Determine the (X, Y) coordinate at the center of the cell enclosing the given text.  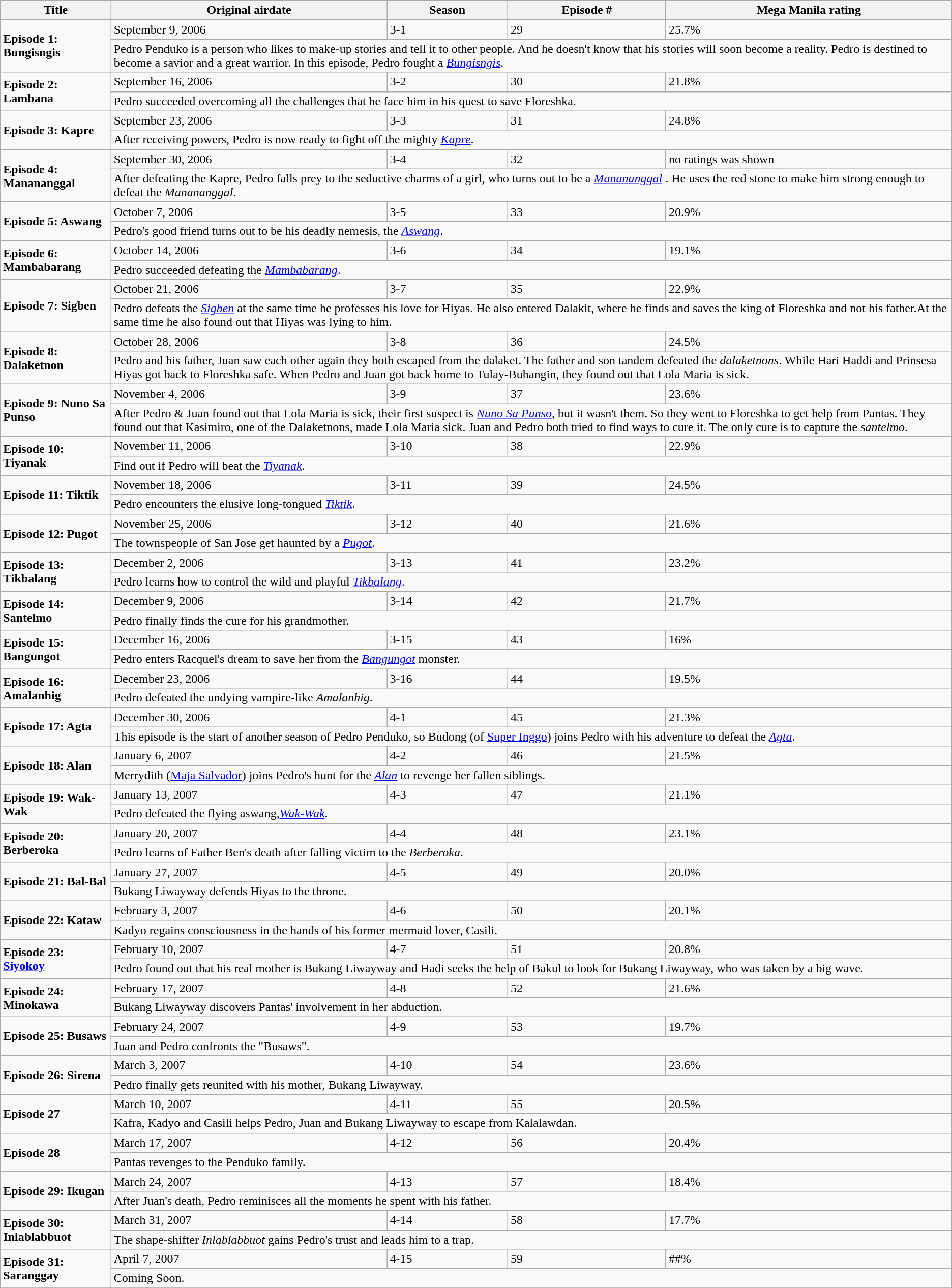
20.5% (809, 1104)
58 (587, 1220)
December 30, 2006 (249, 717)
October 14, 2006 (249, 250)
3-12 (448, 524)
Episode 31: Saranggay (56, 1269)
25.7% (809, 29)
Episode 2: Lambana (56, 91)
3-9 (448, 394)
4-5 (448, 872)
3-13 (448, 562)
29 (587, 29)
March 17, 2007 (249, 1143)
19.7% (809, 1027)
January 27, 2007 (249, 872)
19.5% (809, 679)
4-11 (448, 1104)
3-3 (448, 120)
January 20, 2007 (249, 833)
February 17, 2007 (249, 988)
4-4 (448, 833)
Pedro found out that his real mother is Bukang Liwayway and Hadi seeks the help of Bakul to look for Bukang Liwayway, who was taken by a big wave. (531, 969)
3-14 (448, 601)
45 (587, 717)
Juan and Pedro confronts the "Busaws". (531, 1046)
20.4% (809, 1143)
Episode 18: Alan (56, 765)
Pedro succeeded defeating the Mambabarang. (531, 270)
36 (587, 342)
February 24, 2007 (249, 1027)
September 9, 2006 (249, 29)
4-14 (448, 1220)
3-5 (448, 211)
Episode 11: Tiktik (56, 495)
Episode 23: Siyokoy (56, 959)
February 10, 2007 (249, 949)
3-11 (448, 485)
Episode 15: Bangungot (56, 650)
21.3% (809, 717)
Episode # (587, 10)
17.7% (809, 1220)
3-4 (448, 159)
30 (587, 82)
After receiving powers, Pedro is now ready to fight off the mighty Kapre. (531, 140)
Episode 19: Wak-Wak (56, 804)
January 6, 2007 (249, 756)
4-12 (448, 1143)
24.8% (809, 120)
After Juan's death, Pedro reminisces all the moments he spent with his father. (531, 1201)
Kafra, Kadyo and Casili helps Pedro, Juan and Bukang Liwayway to escape from Kalalawdan. (531, 1123)
33 (587, 211)
4-6 (448, 910)
Bukang Liwayway discovers Pantas' involvement in her abduction. (531, 1007)
Episode 28 (56, 1152)
40 (587, 524)
19.1% (809, 250)
Pedro encounters the elusive long-tongued Tiktik. (531, 504)
December 16, 2006 (249, 640)
55 (587, 1104)
46 (587, 756)
October 7, 2006 (249, 211)
43 (587, 640)
Pedro learns how to control the wild and playful Tikbalang. (531, 581)
20.1% (809, 910)
53 (587, 1027)
November 4, 2006 (249, 394)
Pedro succeeded overcoming all the challenges that he face him in his quest to save Floreshka. (531, 101)
18.4% (809, 1181)
23.2% (809, 562)
3-2 (448, 82)
Episode 1: Bungisngis (56, 46)
38 (587, 446)
Episode 24: Minokawa (56, 998)
December 2, 2006 (249, 562)
Merrydith (Maja Salvador) joins Pedro's hunt for the Alan to revenge her fallen siblings. (531, 775)
February 3, 2007 (249, 910)
4-15 (448, 1259)
Pedro's good friend turns out to be his deadly nemesis, the Aswang. (531, 231)
21.1% (809, 794)
This episode is the start of another season of Pedro Penduko, so Budong (of Super Inggo) joins Pedro with his adventure to defeat the Agta. (531, 737)
The townspeople of San Jose get haunted by a Pugot. (531, 543)
Episode 14: Santelmo (56, 610)
Episode 27 (56, 1114)
51 (587, 949)
4-8 (448, 988)
Bukang Liwayway defends Hiyas to the throne. (531, 891)
56 (587, 1143)
42 (587, 601)
57 (587, 1181)
Episode 21: Bal-Bal (56, 881)
September 30, 2006 (249, 159)
October 21, 2006 (249, 289)
Episode 5: Aswang (56, 221)
54 (587, 1065)
39 (587, 485)
3-7 (448, 289)
Episode 9: Nuno Sa Punso (56, 411)
Pedro finally gets reunited with his mother, Bukang Liwayway. (531, 1085)
20.9% (809, 211)
59 (587, 1259)
Episode 6: Mambabarang (56, 260)
4-3 (448, 794)
20.0% (809, 872)
49 (587, 872)
Kadyo regains consciousness in the hands of his former mermaid lover, Casili. (531, 930)
Original airdate (249, 10)
3-15 (448, 640)
March 31, 2007 (249, 1220)
3-1 (448, 29)
4-2 (448, 756)
Mega Manila rating (809, 10)
March 10, 2007 (249, 1104)
32 (587, 159)
4-9 (448, 1027)
Coming Soon. (531, 1278)
March 24, 2007 (249, 1181)
Episode 22: Kataw (56, 920)
March 3, 2007 (249, 1065)
52 (587, 988)
Pedro defeated the flying aswang,Wak-Wak. (531, 814)
4-10 (448, 1065)
34 (587, 250)
September 23, 2006 (249, 120)
November 25, 2006 (249, 524)
Pantas revenges to the Penduko family. (531, 1162)
Episode 3: Kapre (56, 130)
November 18, 2006 (249, 485)
3-16 (448, 679)
35 (587, 289)
21.7% (809, 601)
16% (809, 640)
Pedro learns of Father Ben's death after falling victim to the Berberoka. (531, 852)
Episode 10: Tiyanak (56, 456)
Episode 4: Manananggal (56, 176)
Episode 26: Sirena (56, 1075)
31 (587, 120)
4-13 (448, 1181)
Episode 7: Sigben (56, 306)
21.5% (809, 756)
Episode 8: Dalaketnon (56, 358)
Episode 16: Amalanhig (56, 688)
The shape-shifter Inlablabbuot gains Pedro's trust and leads him to a trap. (531, 1240)
20.8% (809, 949)
3-10 (448, 446)
4-1 (448, 717)
Episode 30: Inlablabbuot (56, 1230)
3-8 (448, 342)
23.1% (809, 833)
December 9, 2006 (249, 601)
37 (587, 394)
##% (809, 1259)
Episode 13: Tikbalang (56, 572)
4-7 (448, 949)
April 7, 2007 (249, 1259)
October 28, 2006 (249, 342)
December 23, 2006 (249, 679)
Episode 20: Berberoka (56, 843)
Find out if Pedro will beat the Tiyanak. (531, 466)
Episode 12: Pugot (56, 533)
3-6 (448, 250)
January 13, 2007 (249, 794)
Pedro finally finds the cure for his grandmother. (531, 621)
September 16, 2006 (249, 82)
Pedro defeated the undying vampire-like Amalanhig. (531, 698)
47 (587, 794)
Title (56, 10)
Episode 29: Ikugan (56, 1191)
Pedro enters Racquel's dream to save her from the Bangungot monster. (531, 659)
44 (587, 679)
48 (587, 833)
no ratings was shown (809, 159)
November 11, 2006 (249, 446)
Episode 17: Agta (56, 727)
Episode 25: Busaws (56, 1036)
50 (587, 910)
21.8% (809, 82)
Season (448, 10)
41 (587, 562)
